Detect which cell encompasses the target text, then output its (x, y) center coordinate. 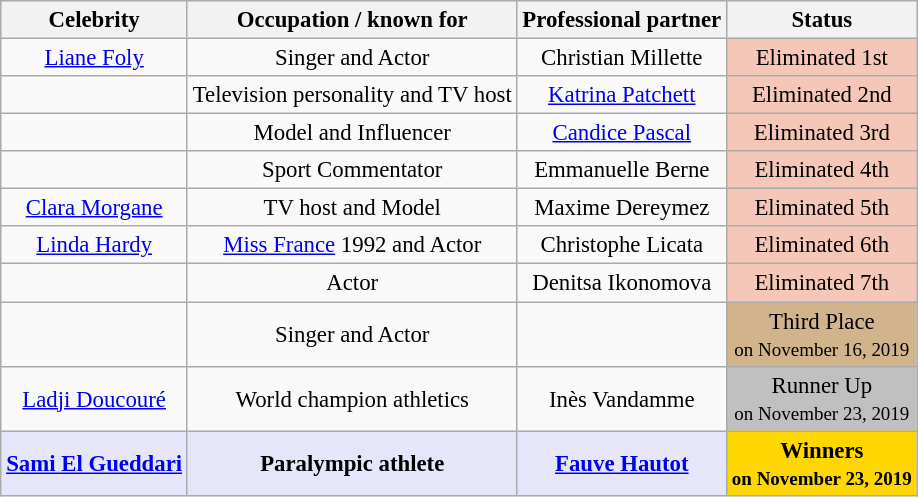
Emmanuelle Berne (622, 170)
World champion athletics (352, 398)
Winnerson November 23, 2019 (822, 464)
Christian Millette (622, 57)
Status (822, 20)
Linda Hardy (94, 245)
Candice Pascal (622, 133)
Runner Upon November 23, 2019 (822, 398)
Miss France 1992 and Actor (352, 245)
Denitsa Ikonomova (622, 283)
Eliminated 4th (822, 170)
Sami El Gueddari (94, 464)
Model and Influencer (352, 133)
TV host and Model (352, 208)
Paralympic athlete (352, 464)
Katrina Patchett (622, 95)
Professional partner (622, 20)
Celebrity (94, 20)
Christophe Licata (622, 245)
Sport Commentator (352, 170)
Occupation / known for (352, 20)
Fauve Hautot (622, 464)
Inès Vandamme (622, 398)
Eliminated 2nd (822, 95)
Eliminated 7th (822, 283)
Eliminated 1st (822, 57)
Third Place on November 16, 2019 (822, 334)
Eliminated 5th (822, 208)
Maxime Dereymez (622, 208)
Clara Morgane (94, 208)
Eliminated 6th (822, 245)
Liane Foly (94, 57)
Television personality and TV host (352, 95)
Actor (352, 283)
Eliminated 3rd (822, 133)
Ladji Doucouré (94, 398)
